Extract the [X, Y] coordinate from the center of the cell holding the provided text.  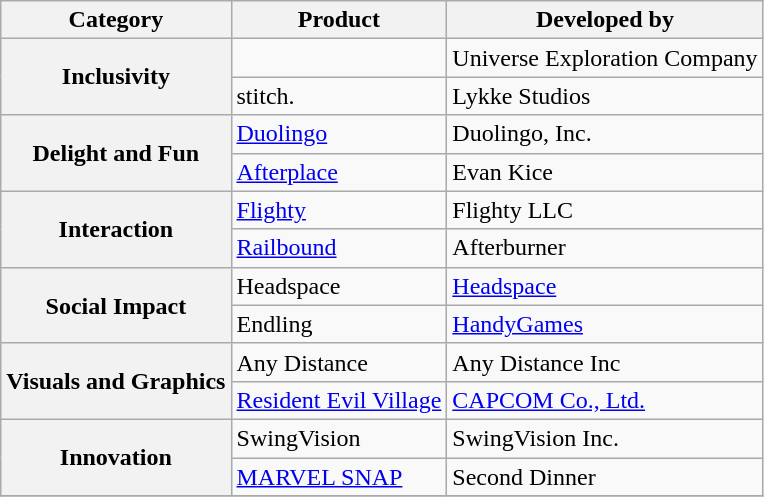
Any Distance [339, 362]
Universe Exploration Company [605, 58]
Flighty [339, 210]
Flighty LLC [605, 210]
Category [116, 20]
SwingVision [339, 438]
Afterplace [339, 172]
Product [339, 20]
Visuals and Graphics [116, 381]
HandyGames [605, 324]
Delight and Fun [116, 153]
SwingVision Inc. [605, 438]
Lykke Studios [605, 96]
Social Impact [116, 305]
CAPCOM Co., Ltd. [605, 400]
Railbound [339, 248]
stitch. [339, 96]
Afterburner [605, 248]
Innovation [116, 457]
Evan Kice [605, 172]
Interaction [116, 229]
Duolingo [339, 134]
Resident Evil Village [339, 400]
Any Distance Inc [605, 362]
Second Dinner [605, 477]
Inclusivity [116, 77]
MARVEL SNAP [339, 477]
Endling [339, 324]
Developed by [605, 20]
Duolingo, Inc. [605, 134]
